Find where the given text appears and provide that cell's center as [x, y] coordinate. 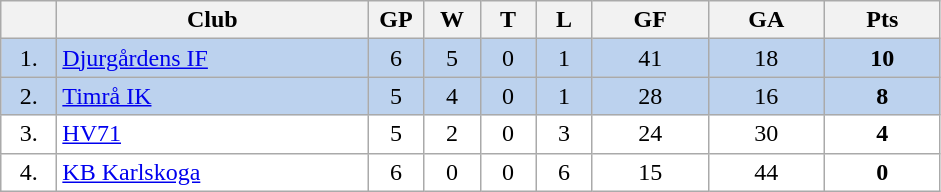
Pts [882, 20]
10 [882, 58]
44 [766, 172]
Timrå IK [212, 96]
28 [650, 96]
18 [766, 58]
GF [650, 20]
3 [564, 134]
2. [29, 96]
Club [212, 20]
15 [650, 172]
1. [29, 58]
16 [766, 96]
T [508, 20]
Djurgårdens IF [212, 58]
W [452, 20]
3. [29, 134]
8 [882, 96]
L [564, 20]
HV71 [212, 134]
30 [766, 134]
GA [766, 20]
2 [452, 134]
KB Karlskoga [212, 172]
41 [650, 58]
24 [650, 134]
4. [29, 172]
GP [396, 20]
